Provide the (x, y) coordinate of the cell's center where the given text is located.  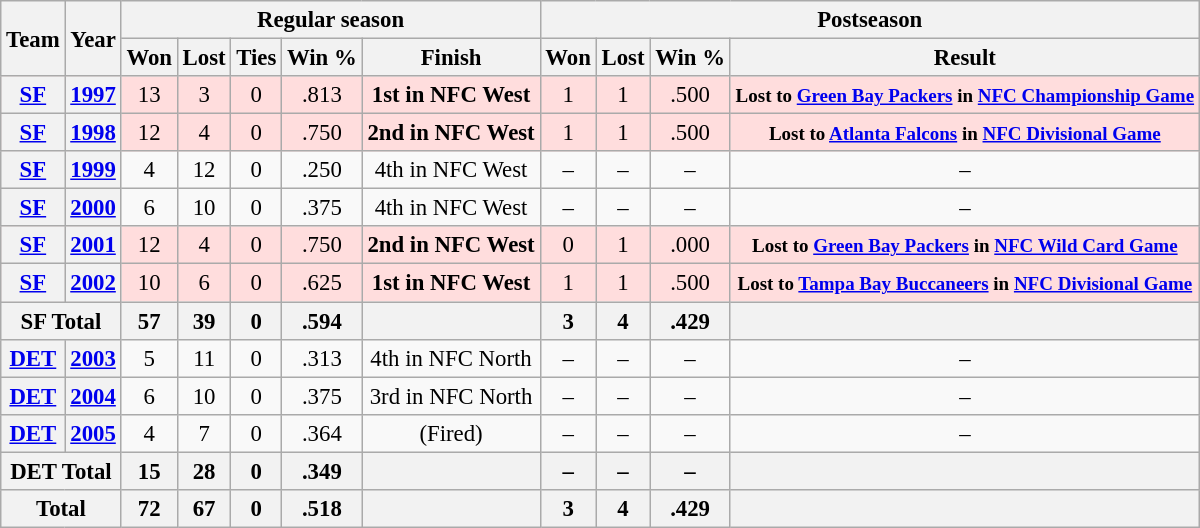
15 (149, 471)
Total (61, 509)
Finish (451, 58)
57 (149, 321)
3rd in NFC North (451, 396)
1999 (93, 170)
.250 (322, 170)
Year (93, 38)
SF Total (61, 321)
72 (149, 509)
1998 (93, 133)
Postseason (870, 20)
.625 (322, 283)
2002 (93, 283)
67 (204, 509)
DET Total (61, 471)
13 (149, 95)
Lost to Atlanta Falcons in NFC Divisional Game (964, 133)
7 (204, 433)
1997 (93, 95)
2005 (93, 433)
2004 (93, 396)
Lost to Tampa Bay Buccaneers in NFC Divisional Game (964, 283)
39 (204, 321)
.000 (690, 245)
Ties (256, 58)
.594 (322, 321)
Result (964, 58)
Team (33, 38)
.313 (322, 358)
.349 (322, 471)
2001 (93, 245)
.813 (322, 95)
Lost to Green Bay Packers in NFC Championship Game (964, 95)
Regular season (330, 20)
2000 (93, 208)
Lost to Green Bay Packers in NFC Wild Card Game (964, 245)
(Fired) (451, 433)
5 (149, 358)
.364 (322, 433)
4th in NFC North (451, 358)
28 (204, 471)
11 (204, 358)
.518 (322, 509)
2003 (93, 358)
